Extract the [X, Y] coordinate from the center of the cell holding the provided text.  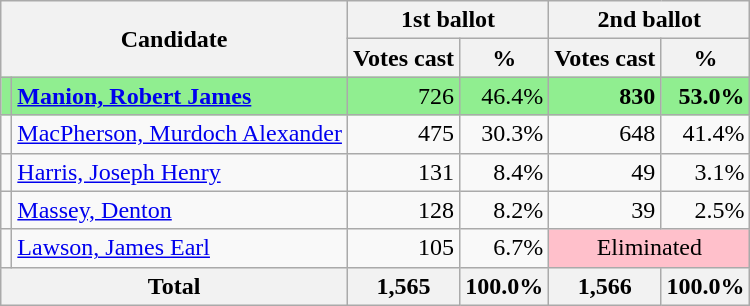
830 [605, 96]
Candidate [174, 39]
1st ballot [448, 20]
648 [605, 134]
Lawson, James Earl [180, 248]
Total [174, 286]
8.2% [504, 210]
131 [403, 172]
49 [605, 172]
1,566 [605, 286]
105 [403, 248]
Eliminated [650, 248]
726 [403, 96]
30.3% [504, 134]
53.0% [706, 96]
1,565 [403, 286]
3.1% [706, 172]
8.4% [504, 172]
2nd ballot [650, 20]
46.4% [504, 96]
41.4% [706, 134]
MacPherson, Murdoch Alexander [180, 134]
475 [403, 134]
39 [605, 210]
Manion, Robert James [180, 96]
128 [403, 210]
Massey, Denton [180, 210]
Harris, Joseph Henry [180, 172]
6.7% [504, 248]
2.5% [706, 210]
